Extract the (X, Y) coordinate from the center of the cell holding the provided text.  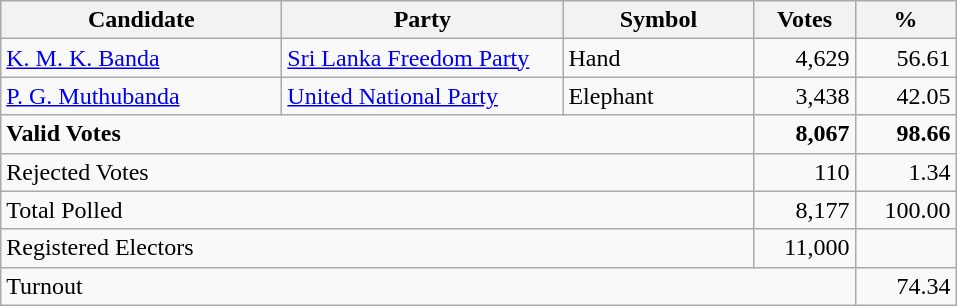
8,067 (804, 134)
74.34 (906, 286)
Elephant (658, 96)
Sri Lanka Freedom Party (422, 58)
Symbol (658, 20)
Registered Electors (378, 248)
1.34 (906, 172)
11,000 (804, 248)
Hand (658, 58)
3,438 (804, 96)
98.66 (906, 134)
4,629 (804, 58)
Valid Votes (378, 134)
56.61 (906, 58)
Rejected Votes (378, 172)
8,177 (804, 210)
Total Polled (378, 210)
Votes (804, 20)
P. G. Muthubanda (142, 96)
K. M. K. Banda (142, 58)
United National Party (422, 96)
42.05 (906, 96)
% (906, 20)
Party (422, 20)
Turnout (428, 286)
100.00 (906, 210)
110 (804, 172)
Candidate (142, 20)
